From the cell containing the given text, extract its center point as [X, Y] coordinate. 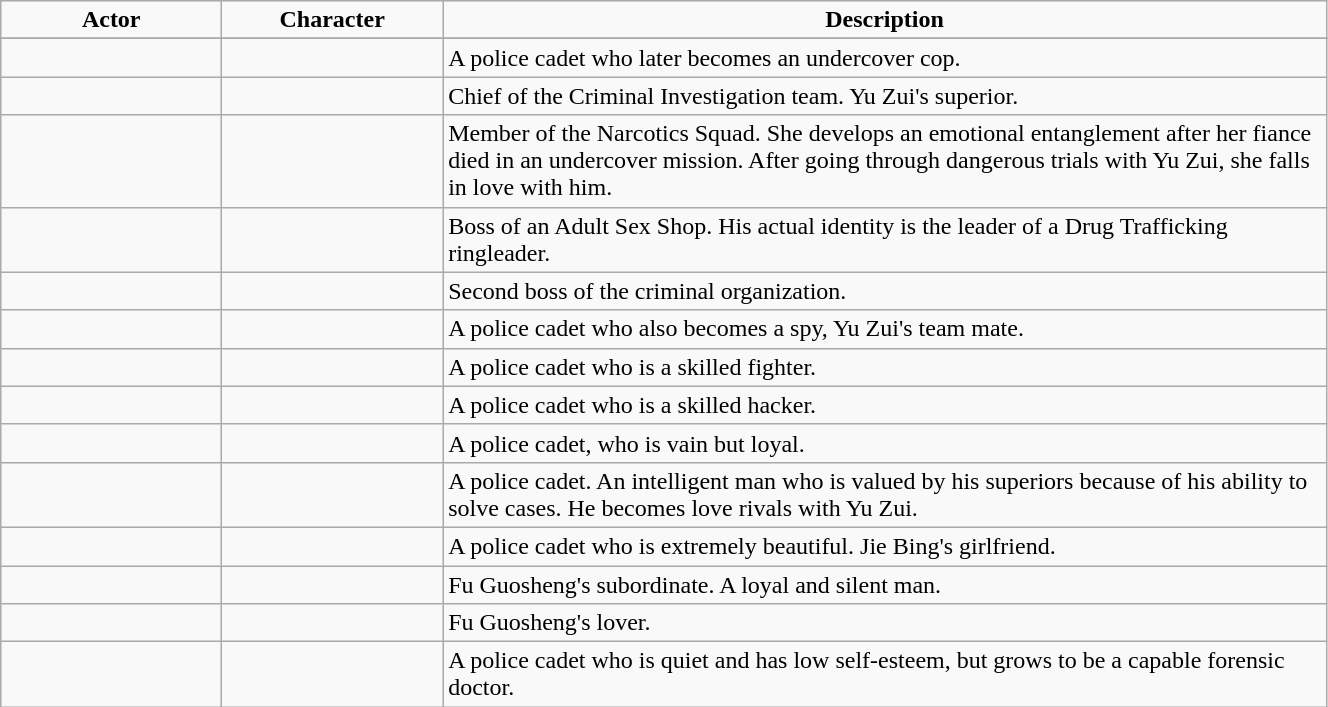
A police cadet who is a skilled fighter. [885, 367]
A police cadet who is quiet and has low self-esteem, but grows to be a capable forensic doctor. [885, 674]
Chief of the Criminal Investigation team. Yu Zui's superior. [885, 96]
Character [332, 20]
Description [885, 20]
Actor [112, 20]
A police cadet who is a skilled hacker. [885, 405]
A police cadet, who is vain but loyal. [885, 443]
A police cadet who is extremely beautiful. Jie Bing's girlfriend. [885, 546]
Fu Guosheng's lover. [885, 623]
Fu Guosheng's subordinate. A loyal and silent man. [885, 585]
Second boss of the criminal organization. [885, 291]
Boss of an Adult Sex Shop. His actual identity is the leader of a Drug Trafficking ringleader. [885, 240]
A police cadet who later becomes an undercover cop. [885, 58]
A police cadet. An intelligent man who is valued by his superiors because of his ability to solve cases. He becomes love rivals with Yu Zui. [885, 494]
A police cadet who also becomes a spy, Yu Zui's team mate. [885, 329]
